For the text-containing cell, return its midpoint in [x, y] coordinate format. 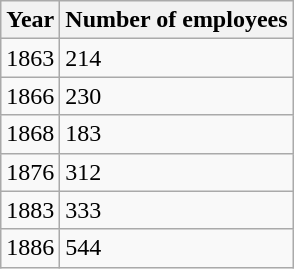
214 [176, 58]
1876 [30, 172]
Year [30, 20]
1866 [30, 96]
1883 [30, 210]
333 [176, 210]
1886 [30, 248]
230 [176, 96]
544 [176, 248]
Number of employees [176, 20]
312 [176, 172]
1868 [30, 134]
183 [176, 134]
1863 [30, 58]
